Search for the cell housing the specified text and yield its [X, Y] center coordinate. 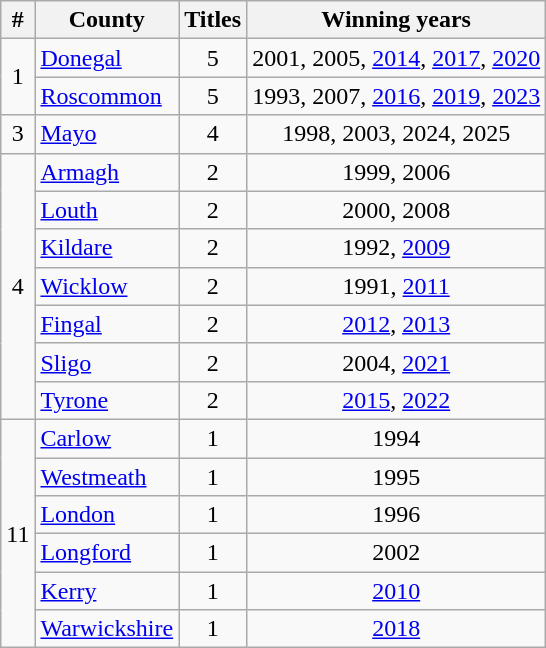
1995 [396, 477]
Wicklow [107, 286]
County [107, 20]
3 [18, 134]
2012, 2013 [396, 324]
2010 [396, 591]
1992, 2009 [396, 248]
London [107, 515]
1993, 2007, 2016, 2019, 2023 [396, 96]
1999, 2006 [396, 172]
# [18, 20]
2015, 2022 [396, 400]
2002 [396, 553]
Fingal [107, 324]
11 [18, 533]
Donegal [107, 58]
Titles [213, 20]
1994 [396, 438]
1998, 2003, 2024, 2025 [396, 134]
Armagh [107, 172]
2000, 2008 [396, 210]
Westmeath [107, 477]
1991, 2011 [396, 286]
Warwickshire [107, 629]
Kildare [107, 248]
Winning years [396, 20]
1996 [396, 515]
Tyrone [107, 400]
2004, 2021 [396, 362]
Sligo [107, 362]
Kerry [107, 591]
Longford [107, 553]
Roscommon [107, 96]
Louth [107, 210]
Carlow [107, 438]
Mayo [107, 134]
2001, 2005, 2014, 2017, 2020 [396, 58]
2018 [396, 629]
